Determine the [x, y] coordinate at the center of the cell enclosing the given text.  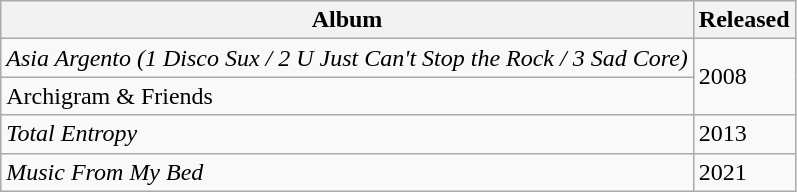
Music From My Bed [348, 172]
Released [744, 20]
Asia Argento (1 Disco Sux / 2 U Just Can't Stop the Rock / 3 Sad Core) [348, 58]
2013 [744, 134]
Archigram & Friends [348, 96]
Album [348, 20]
2008 [744, 77]
Total Entropy [348, 134]
2021 [744, 172]
